Search for the cell housing the specified text and yield its (X, Y) center coordinate. 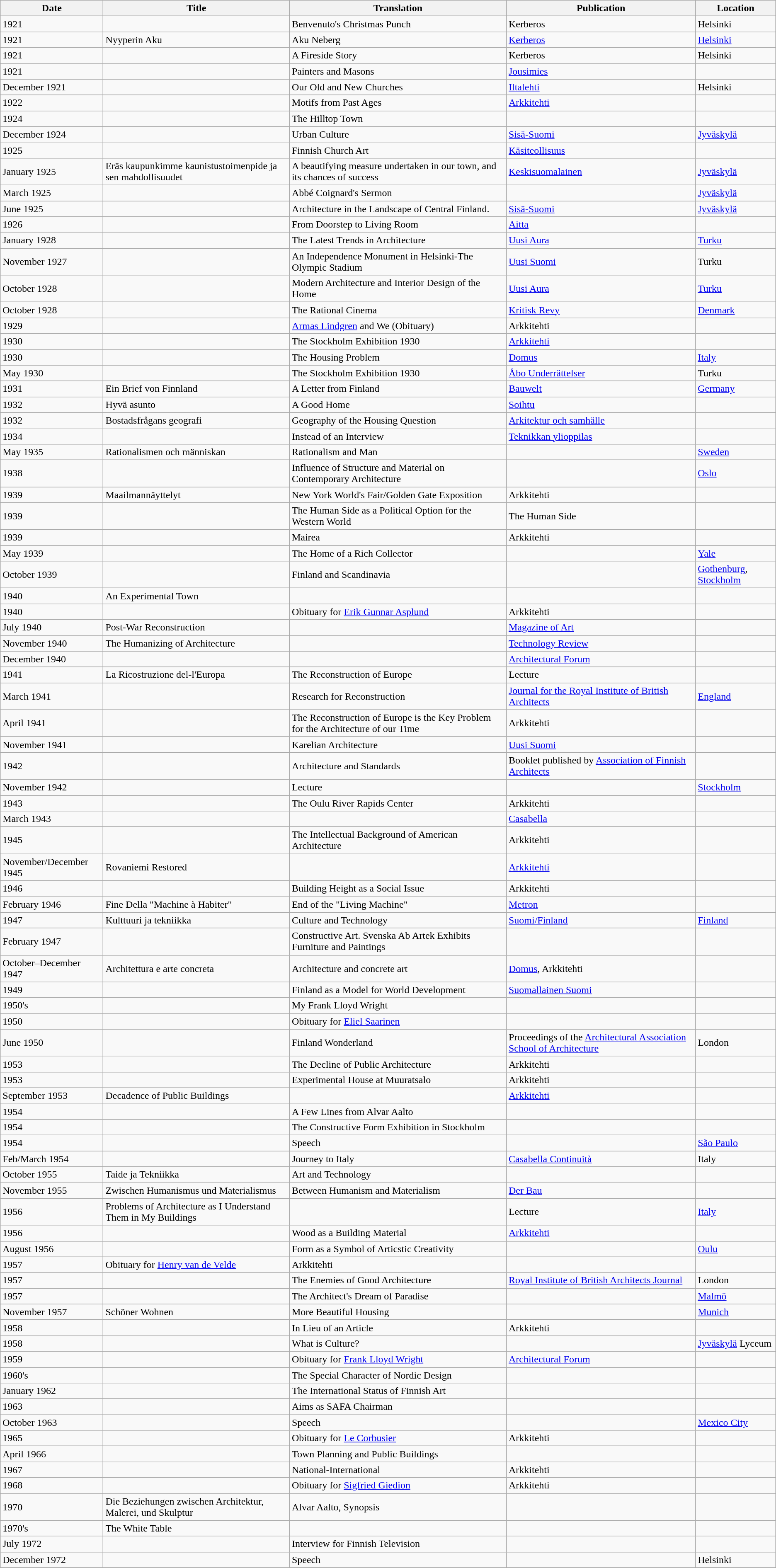
1963 (52, 1407)
What is Culture? (398, 1343)
Rationalism and Man (398, 452)
Obituary for Frank Lloyd Wright (398, 1359)
Decadence of Public Buildings (196, 1095)
Nyyperin Aku (196, 40)
November 1957 (52, 1312)
Munich (736, 1312)
Fine Della "Machine à Habiter" (196, 904)
Form as a Symbol of Articstic Creativity (398, 1249)
1959 (52, 1359)
1938 (52, 473)
From Doorstep to Living Room (398, 225)
1945 (52, 841)
May 1930 (52, 373)
Mairea (398, 538)
Gothenburg, Stockholm (736, 574)
New York World's Fair/Golden Gate Exposition (398, 494)
Obituary for Erik Gunnar Asplund (398, 612)
April 1941 (52, 723)
An Experimental Town (196, 596)
October 1939 (52, 574)
Jyväskylä Lyceum (736, 1343)
Our Old and New Churches (398, 87)
July 1972 (52, 1544)
1950 (52, 1021)
December 1940 (52, 659)
The Hilltop Town (398, 119)
Art and Technology (398, 1175)
Zwischen Humanismus und Materialismus (196, 1190)
1943 (52, 803)
Denmark (736, 310)
Benvenuto's Christmas Punch (398, 24)
February 1947 (52, 942)
Schöner Wohnen (196, 1312)
Aitta (601, 225)
Obituary for Sigfried Giedion (398, 1486)
Germany (736, 389)
The Rational Cinema (398, 310)
The Reconstruction of Europe is the Key Problem for the Architecture of our Time (398, 723)
Publication (601, 8)
Obituary for Le Corbusier (398, 1438)
The Architect's Dream of Paradise (398, 1296)
Taide ja Tekniikka (196, 1175)
Urban Culture (398, 134)
The Humanizing of Architecture (196, 643)
October 1955 (52, 1175)
Obituary for Eliel Saarinen (398, 1021)
Malmö (736, 1296)
Hyvä asunto (196, 405)
Obituary for Henry van de Velde (196, 1265)
1947 (52, 920)
Rationalismen och människan (196, 452)
Booklet published by Association of Finnish Architects (601, 766)
Date (52, 8)
Die Beziehungen zwischen Architektur, Malerei, und Skulptur (196, 1507)
Casabella (601, 819)
1968 (52, 1486)
Karelian Architecture (398, 744)
Domus, Arkkitehti (601, 968)
Finland (736, 920)
February 1946 (52, 904)
Building Height as a Social Issue (398, 889)
Bostadsfrågans geografi (196, 420)
1942 (52, 766)
Magazine of Art (601, 628)
Maailmannäyttelyt (196, 494)
1922 (52, 103)
Royal Institute of British Architects Journal (601, 1280)
Motifs from Past Ages (398, 103)
Translation (398, 8)
April 1966 (52, 1454)
The Latest Trends in Architecture (398, 240)
1946 (52, 889)
Mexico City (736, 1423)
1931 (52, 389)
July 1940 (52, 628)
Modern Architecture and Interior Design of the Home (398, 288)
A beautifying measure undertaken in our town, and its chances of success (398, 172)
Architecture and Standards (398, 766)
The Oulu River Rapids Center (398, 803)
Soihtu (601, 405)
June 1925 (52, 208)
March 1943 (52, 819)
End of the "Living Machine" (398, 904)
May 1939 (52, 553)
Architecture and concrete art (398, 968)
More Beautiful Housing (398, 1312)
November/December 1945 (52, 867)
Between Humanism and Materialism (398, 1190)
Stockholm (736, 787)
Åbo Underrättelser (601, 373)
The Housing Problem (398, 357)
November 1955 (52, 1190)
1967 (52, 1470)
A Fireside Story (398, 56)
The International Status of Finnish Art (398, 1391)
Iltalehti (601, 87)
September 1953 (52, 1095)
The Special Character of Nordic Design (398, 1375)
Abbé Coignard's Sermon (398, 193)
The Enemies of Good Architecture (398, 1280)
National-International (398, 1470)
Location (736, 8)
A Letter from Finland (398, 389)
Kulttuuri ja tekniikka (196, 920)
Finnish Church Art (398, 150)
January 1925 (52, 172)
La Ricostruzione del-l'Europa (196, 675)
Problems of Architecture as I Understand Them in My Buildings (196, 1212)
August 1956 (52, 1249)
Casabella Continuità (601, 1159)
Finland and Scandinavia (398, 574)
A Good Home (398, 405)
The Human Side (601, 516)
October–December 1947 (52, 968)
November 1927 (52, 262)
Teknikkan ylioppilas (601, 436)
Constructive Art. Svenska Ab Artek Exhibits Furniture and Paintings (398, 942)
Arkitektur och samhälle (601, 420)
The Decline of Public Architecture (398, 1064)
Finland as a Model for World Development (398, 990)
The Human Side as a Political Option for the Western World (398, 516)
1926 (52, 225)
Oslo (736, 473)
Sweden (736, 452)
March 1925 (52, 193)
Domus (601, 357)
November 1941 (52, 744)
1949 (52, 990)
England (736, 696)
Feb/March 1954 (52, 1159)
Town Planning and Public Buildings (398, 1454)
My Frank Lloyd Wright (398, 1006)
1929 (52, 326)
January 1962 (52, 1391)
Jousimies (601, 71)
Armas Lindgren and We (Obituary) (398, 326)
Instead of an Interview (398, 436)
The White Table (196, 1528)
Title (196, 8)
Culture and Technology (398, 920)
Wood as a Building Material (398, 1233)
Keskisuomalainen (601, 172)
Architecture in the Landscape of Central Finland. (398, 208)
Alvar Aalto, Synopsis (398, 1507)
The Constructive Form Exhibition in Stockholm (398, 1127)
An Independence Monument in Helsinki-The Olympic Stadium (398, 262)
Finland Wonderland (398, 1043)
November 1940 (52, 643)
December 1921 (52, 87)
1960's (52, 1375)
Aku Neberg (398, 40)
May 1935 (52, 452)
Proceedings of the Architectural Association School of Architecture (601, 1043)
Interview for Finnish Television (398, 1544)
Kritisk Revy (601, 310)
The Reconstruction of Europe (398, 675)
December 1972 (52, 1560)
Yale (736, 553)
Post-War Reconstruction (196, 628)
January 1928 (52, 240)
1925 (52, 150)
Metron (601, 904)
Research for Reconstruction (398, 696)
1934 (52, 436)
In Lieu of an Article (398, 1328)
Journal for the Royal Institute of British Architects (601, 696)
Bauwelt (601, 389)
Suomi/Finland (601, 920)
Journey to Italy (398, 1159)
Suomallainen Suomi (601, 990)
Experimental House at Muuratsalo (398, 1080)
1924 (52, 119)
The Home of a Rich Collector (398, 553)
Architettura e arte concreta (196, 968)
October 1963 (52, 1423)
Aims as SAFA Chairman (398, 1407)
1970 (52, 1507)
1970's (52, 1528)
São Paulo (736, 1143)
1941 (52, 675)
November 1942 (52, 787)
Influence of Structure and Material on Contemporary Architecture (398, 473)
Technology Review (601, 643)
June 1950 (52, 1043)
Käsiteollisuus (601, 150)
Der Bau (601, 1190)
March 1941 (52, 696)
The Intellectual Background of American Architecture (398, 841)
Painters and Masons (398, 71)
A Few Lines from Alvar Aalto (398, 1111)
1965 (52, 1438)
Rovaniemi Restored (196, 867)
December 1924 (52, 134)
Oulu (736, 1249)
Ein Brief von Finnland (196, 389)
Geography of the Housing Question (398, 420)
1950's (52, 1006)
Eräs kaupunkimme kaunistustoimenpide ja sen mahdollisuudet (196, 172)
